Search for the cell housing the specified text and yield its [X, Y] center coordinate. 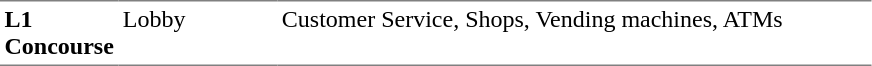
L1Concourse [59, 33]
Customer Service, Shops, Vending machines, ATMs [574, 33]
Lobby [198, 33]
